Extract the (x, y) coordinate from the center of the cell holding the provided text.  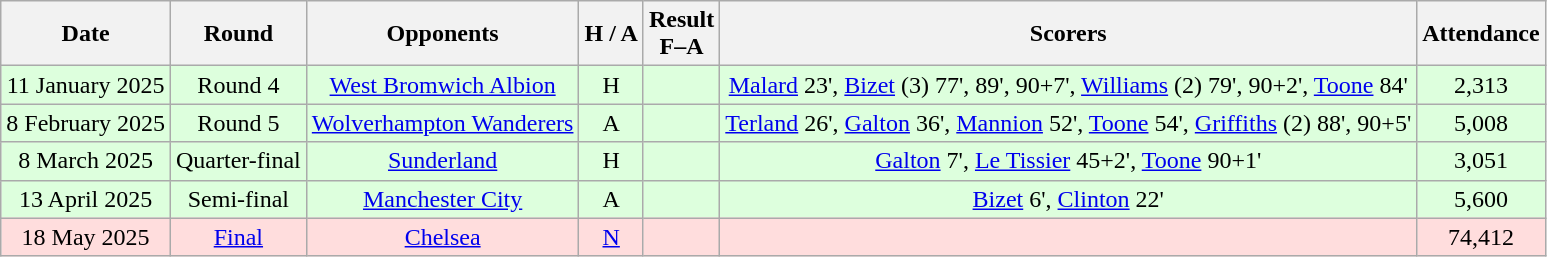
H / A (611, 34)
Galton 7', Le Tissier 45+2', Toone 90+1' (1068, 161)
Round 4 (238, 85)
74,412 (1481, 237)
Sunderland (442, 161)
Scorers (1068, 34)
West Bromwich Albion (442, 85)
Quarter-final (238, 161)
Malard 23', Bizet (3) 77', 89', 90+7', Williams (2) 79', 90+2', Toone 84' (1068, 85)
18 May 2025 (86, 237)
Chelsea (442, 237)
Bizet 6', Clinton 22' (1068, 199)
5,008 (1481, 123)
Round (238, 34)
Attendance (1481, 34)
13 April 2025 (86, 199)
Manchester City (442, 199)
8 March 2025 (86, 161)
N (611, 237)
Date (86, 34)
Final (238, 237)
Round 5 (238, 123)
Opponents (442, 34)
3,051 (1481, 161)
Semi-final (238, 199)
Wolverhampton Wanderers (442, 123)
5,600 (1481, 199)
ResultF–A (681, 34)
2,313 (1481, 85)
8 February 2025 (86, 123)
11 January 2025 (86, 85)
Terland 26', Galton 36', Mannion 52', Toone 54', Griffiths (2) 88', 90+5' (1068, 123)
